From the cell containing the given text, extract its center point as (x, y) coordinate. 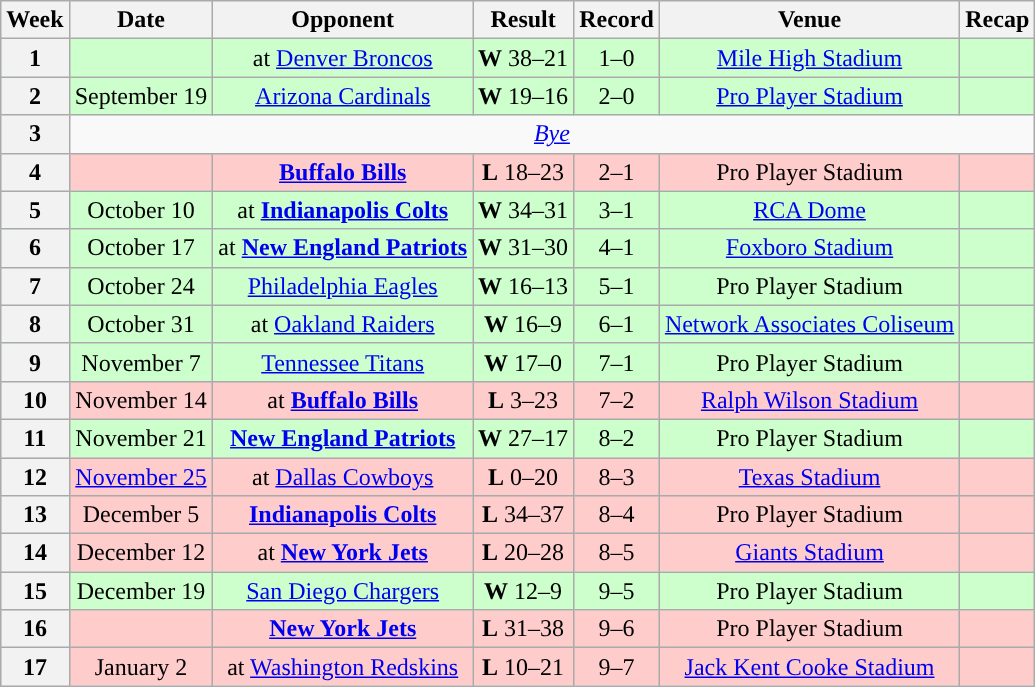
Network Associates Coliseum (809, 324)
Philadelphia Eagles (343, 286)
Mile High Stadium (809, 58)
October 31 (141, 324)
at New York Jets (343, 553)
5 (35, 210)
Giants Stadium (809, 553)
7–1 (617, 362)
Indianapolis Colts (343, 515)
December 19 (141, 591)
Arizona Cardinals (343, 96)
November 7 (141, 362)
RCA Dome (809, 210)
November 21 (141, 438)
Foxboro Stadium (809, 248)
9 (35, 362)
January 2 (141, 667)
W 16–9 (524, 324)
11 (35, 438)
4–1 (617, 248)
6 (35, 248)
at Dallas Cowboys (343, 477)
November 25 (141, 477)
15 (35, 591)
14 (35, 553)
Ralph Wilson Stadium (809, 400)
4 (35, 172)
7–2 (617, 400)
W 34–31 (524, 210)
November 14 (141, 400)
10 (35, 400)
L 31–38 (524, 629)
W 17–0 (524, 362)
L 18–23 (524, 172)
W 12–9 (524, 591)
Texas Stadium (809, 477)
L 10–21 (524, 667)
San Diego Chargers (343, 591)
9–7 (617, 667)
L 20–28 (524, 553)
9–5 (617, 591)
Result (524, 20)
5–1 (617, 286)
October 24 (141, 286)
Bye (552, 134)
October 17 (141, 248)
W 38–21 (524, 58)
8–2 (617, 438)
October 10 (141, 210)
at New England Patriots (343, 248)
W 16–13 (524, 286)
9–6 (617, 629)
Date (141, 20)
2–1 (617, 172)
Tennessee Titans (343, 362)
Opponent (343, 20)
New England Patriots (343, 438)
17 (35, 667)
Recap (998, 20)
L 34–37 (524, 515)
1 (35, 58)
at Denver Broncos (343, 58)
8–4 (617, 515)
3 (35, 134)
2 (35, 96)
13 (35, 515)
at Oakland Raiders (343, 324)
8–5 (617, 553)
Buffalo Bills (343, 172)
Week (35, 20)
December 12 (141, 553)
8–3 (617, 477)
2–0 (617, 96)
September 19 (141, 96)
W 31–30 (524, 248)
New York Jets (343, 629)
L 3–23 (524, 400)
1–0 (617, 58)
Jack Kent Cooke Stadium (809, 667)
at Washington Redskins (343, 667)
16 (35, 629)
3–1 (617, 210)
Venue (809, 20)
December 5 (141, 515)
12 (35, 477)
Record (617, 20)
W 27–17 (524, 438)
at Indianapolis Colts (343, 210)
L 0–20 (524, 477)
8 (35, 324)
6–1 (617, 324)
W 19–16 (524, 96)
at Buffalo Bills (343, 400)
7 (35, 286)
